Scan for the cell matching the given text and deliver its (X, Y) coordinate at center. 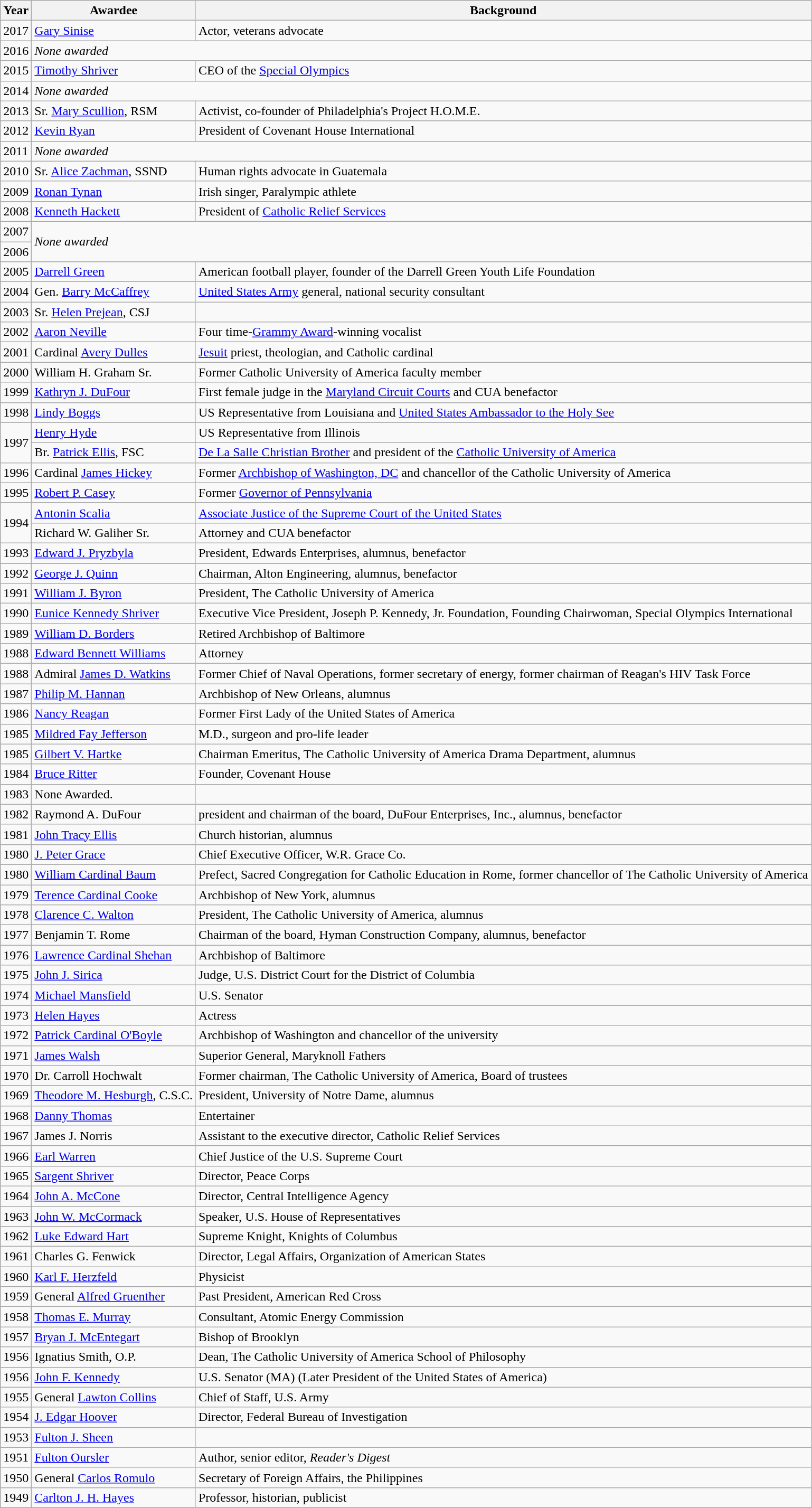
1965 (16, 1176)
Admiral James D. Watkins (114, 674)
Dr. Carroll Hochwalt (114, 1076)
2005 (16, 272)
2000 (16, 372)
Gen. Barry McCaffrey (114, 292)
Former Catholic University of America faculty member (503, 372)
President, University of Notre Dame, alumnus (503, 1096)
William D. Borders (114, 634)
1978 (16, 915)
General Lawton Collins (114, 1397)
1998 (16, 412)
Aaron Neville (114, 332)
2009 (16, 191)
1962 (16, 1237)
Prefect, Sacred Congregation for Catholic Education in Rome, former chancellor of The Catholic University of America (503, 874)
Director, Federal Bureau of Investigation (503, 1417)
John F. Kennedy (114, 1377)
William J. Byron (114, 593)
2006 (16, 252)
John A. McCone (114, 1196)
1994 (16, 523)
Eunice Kennedy Shriver (114, 614)
Raymond A. DuFour (114, 814)
1992 (16, 573)
1972 (16, 1035)
Darrell Green (114, 272)
Physicist (503, 1277)
De La Salle Christian Brother and president of the Catholic University of America (503, 453)
Consultant, Atomic Energy Commission (503, 1317)
Gilbert V. Hartke (114, 754)
Robert P. Casey (114, 493)
Jesuit priest, theologian, and Catholic cardinal (503, 352)
President of Covenant House International (503, 131)
Clarence C. Walton (114, 915)
Ignatius Smith, O.P. (114, 1357)
None Awarded. (114, 794)
1960 (16, 1277)
president and chairman of the board, DuFour Enterprises, Inc., alumnus, benefactor (503, 814)
Helen Hayes (114, 1015)
US Representative from Louisiana and United States Ambassador to the Holy See (503, 412)
Philip M. Hannan (114, 694)
William Cardinal Baum (114, 874)
Archbishop of Baltimore (503, 955)
1983 (16, 794)
Four time-Grammy Award-winning vocalist (503, 332)
1968 (16, 1116)
1997 (16, 442)
1969 (16, 1096)
Year (16, 11)
Director, Central Intelligence Agency (503, 1196)
2002 (16, 332)
Thomas E. Murray (114, 1317)
1953 (16, 1437)
John W. McCormack (114, 1216)
Superior General, Maryknoll Fathers (503, 1055)
1996 (16, 473)
Former chairman, The Catholic University of America, Board of trustees (503, 1076)
J. Peter Grace (114, 854)
Lindy Boggs (114, 412)
Executive Vice President, Joseph P. Kennedy, Jr. Foundation, Founding Chairwoman, Special Olympics International (503, 614)
Author, senior editor, Reader's Digest (503, 1457)
Sr. Alice Zachman, SSND (114, 171)
Michael Mansfield (114, 995)
Founder, Covenant House (503, 774)
Patrick Cardinal O'Boyle (114, 1035)
Antonin Scalia (114, 513)
Sr. Helen Prejean, CSJ (114, 312)
Irish singer, Paralympic athlete (503, 191)
2011 (16, 151)
Carlton J. H. Hayes (114, 1497)
Luke Edward Hart (114, 1237)
2015 (16, 71)
Chairman of the board, Hyman Construction Company, alumnus, benefactor (503, 935)
Retired Archbishop of Baltimore (503, 634)
2003 (16, 312)
Danny Thomas (114, 1116)
Sargent Shriver (114, 1176)
2016 (16, 51)
Charles G. Fenwick (114, 1257)
General Alfred Gruenther (114, 1297)
Chairman Emeritus, The Catholic University of America Drama Department, alumnus (503, 754)
1970 (16, 1076)
American football player, founder of the Darrell Green Youth Life Foundation (503, 272)
1991 (16, 593)
Past President, American Red Cross (503, 1297)
1975 (16, 975)
Edward J. Pryzbyla (114, 553)
2012 (16, 131)
Ronan Tynan (114, 191)
M.D., surgeon and pro-life leader (503, 734)
1958 (16, 1317)
1967 (16, 1136)
Chief Executive Officer, W.R. Grace Co. (503, 854)
US Representative from Illinois (503, 432)
1973 (16, 1015)
Kenneth Hackett (114, 211)
2004 (16, 292)
Karl F. Herzfeld (114, 1277)
Director, Legal Affairs, Organization of American States (503, 1257)
1961 (16, 1257)
Chief of Staff, U.S. Army (503, 1397)
1982 (16, 814)
1959 (16, 1297)
Earl Warren (114, 1156)
Director, Peace Corps (503, 1176)
Kathryn J. DuFour (114, 392)
Fulton J. Sheen (114, 1437)
1954 (16, 1417)
Attorney and CUA benefactor (503, 533)
Kevin Ryan (114, 131)
Gary Sinise (114, 31)
General Carlos Romulo (114, 1477)
Br. Patrick Ellis, FSC (114, 453)
Human rights advocate in Guatemala (503, 171)
1957 (16, 1337)
1963 (16, 1216)
Professor, historian, publicist (503, 1497)
1979 (16, 895)
Activist, co-founder of Philadelphia's Project H.O.M.E. (503, 111)
Archbishop of Washington and chancellor of the university (503, 1035)
John Tracy Ellis (114, 834)
1966 (16, 1156)
J. Edgar Hoover (114, 1417)
James J. Norris (114, 1136)
Bryan J. McEntegart (114, 1337)
Mildred Fay Jefferson (114, 734)
President, The Catholic University of America (503, 593)
Church historian, alumnus (503, 834)
Judge, U.S. District Court for the District of Columbia (503, 975)
1950 (16, 1477)
2014 (16, 91)
Cardinal James Hickey (114, 473)
George J. Quinn (114, 573)
1964 (16, 1196)
1986 (16, 714)
Former Chief of Naval Operations, former secretary of energy, former chairman of Reagan's HIV Task Force (503, 674)
Former First Lady of the United States of America (503, 714)
Timothy Shriver (114, 71)
Speaker, U.S. House of Representatives (503, 1216)
Fulton Oursler (114, 1457)
Nancy Reagan (114, 714)
1955 (16, 1397)
John J. Sirica (114, 975)
Edward Bennett Williams (114, 654)
Assistant to the executive director, Catholic Relief Services (503, 1136)
U.S. Senator (MA) (Later President of the United States of America) (503, 1377)
William H. Graham Sr. (114, 372)
Sr. Mary Scullion, RSM (114, 111)
United States Army general, national security consultant (503, 292)
1984 (16, 774)
Richard W. Galiher Sr. (114, 533)
1971 (16, 1055)
First female judge in the Maryland Circuit Courts and CUA benefactor (503, 392)
President, Edwards Enterprises, alumnus, benefactor (503, 553)
Chief Justice of the U.S. Supreme Court (503, 1156)
U.S. Senator (503, 995)
1974 (16, 995)
Archbishop of New Orleans, alumnus (503, 694)
Cardinal Avery Dulles (114, 352)
Attorney (503, 654)
1993 (16, 553)
2013 (16, 111)
Bishop of Brooklyn (503, 1337)
1987 (16, 694)
Secretary of Foreign Affairs, the Philippines (503, 1477)
2007 (16, 231)
Chairman, Alton Engineering, alumnus, benefactor (503, 573)
Actress (503, 1015)
Associate Justice of the Supreme Court of the United States (503, 513)
Terence Cardinal Cooke (114, 895)
CEO of the Special Olympics (503, 71)
Archbishop of New York, alumnus (503, 895)
1995 (16, 493)
Theodore M. Hesburgh, C.S.C. (114, 1096)
2008 (16, 211)
1989 (16, 634)
Actor, veterans advocate (503, 31)
Supreme Knight, Knights of Columbus (503, 1237)
Awardee (114, 11)
Bruce Ritter (114, 774)
President of Catholic Relief Services (503, 211)
2010 (16, 171)
2001 (16, 352)
Former Governor of Pennsylvania (503, 493)
1977 (16, 935)
1999 (16, 392)
1976 (16, 955)
2017 (16, 31)
Benjamin T. Rome (114, 935)
James Walsh (114, 1055)
Henry Hyde (114, 432)
Former Archbishop of Washington, DC and chancellor of the Catholic University of America (503, 473)
Lawrence Cardinal Shehan (114, 955)
1990 (16, 614)
1981 (16, 834)
Background (503, 11)
Entertainer (503, 1116)
1949 (16, 1497)
1951 (16, 1457)
Dean, The Catholic University of America School of Philosophy (503, 1357)
President, The Catholic University of America, alumnus (503, 915)
